Locate the cell with the specified text and output its [x, y] center coordinate. 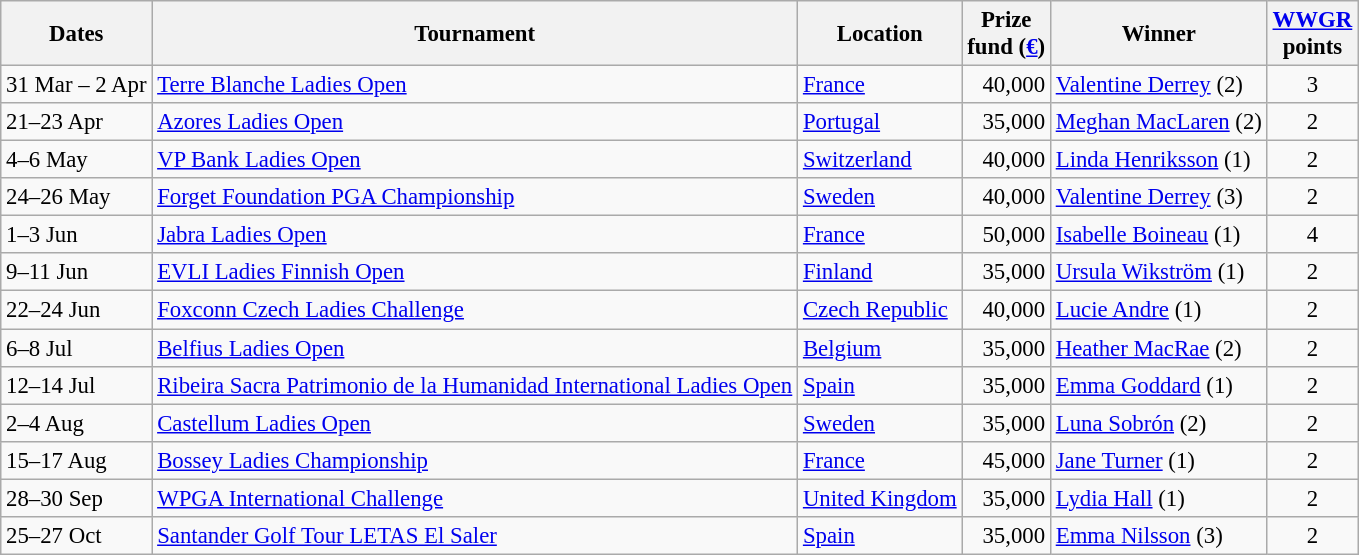
Prizefund (€) [1006, 34]
Castellum Ladies Open [475, 423]
Emma Nilsson (3) [1158, 536]
9–11 Jun [76, 273]
4 [1312, 235]
Portugal [880, 122]
Location [880, 34]
1–3 Jun [76, 235]
24–26 May [76, 197]
4–6 May [76, 160]
Ribeira Sacra Patrimonio de la Humanidad International Ladies Open [475, 385]
45,000 [1006, 460]
Czech Republic [880, 310]
Linda Henriksson (1) [1158, 160]
15–17 Aug [76, 460]
6–8 Jul [76, 348]
2–4 Aug [76, 423]
Isabelle Boineau (1) [1158, 235]
VP Bank Ladies Open [475, 160]
WWGRpoints [1312, 34]
Foxconn Czech Ladies Challenge [475, 310]
22–24 Jun [76, 310]
28–30 Sep [76, 498]
Valentine Derrey (2) [1158, 85]
Jane Turner (1) [1158, 460]
United Kingdom [880, 498]
Luna Sobrón (2) [1158, 423]
Jabra Ladies Open [475, 235]
Belgium [880, 348]
Winner [1158, 34]
31 Mar – 2 Apr [76, 85]
21–23 Apr [76, 122]
Heather MacRae (2) [1158, 348]
Azores Ladies Open [475, 122]
Switzerland [880, 160]
12–14 Jul [76, 385]
Ursula Wikström (1) [1158, 273]
WPGA International Challenge [475, 498]
Santander Golf Tour LETAS El Saler [475, 536]
Bossey Ladies Championship [475, 460]
Finland [880, 273]
Belfius Ladies Open [475, 348]
Lydia Hall (1) [1158, 498]
Terre Blanche Ladies Open [475, 85]
25–27 Oct [76, 536]
Valentine Derrey (3) [1158, 197]
Lucie Andre (1) [1158, 310]
3 [1312, 85]
EVLI Ladies Finnish Open [475, 273]
Tournament [475, 34]
Dates [76, 34]
50,000 [1006, 235]
Forget Foundation PGA Championship [475, 197]
Emma Goddard (1) [1158, 385]
Meghan MacLaren (2) [1158, 122]
